Determine the (x, y) coordinate at the center of the cell enclosing the given text.  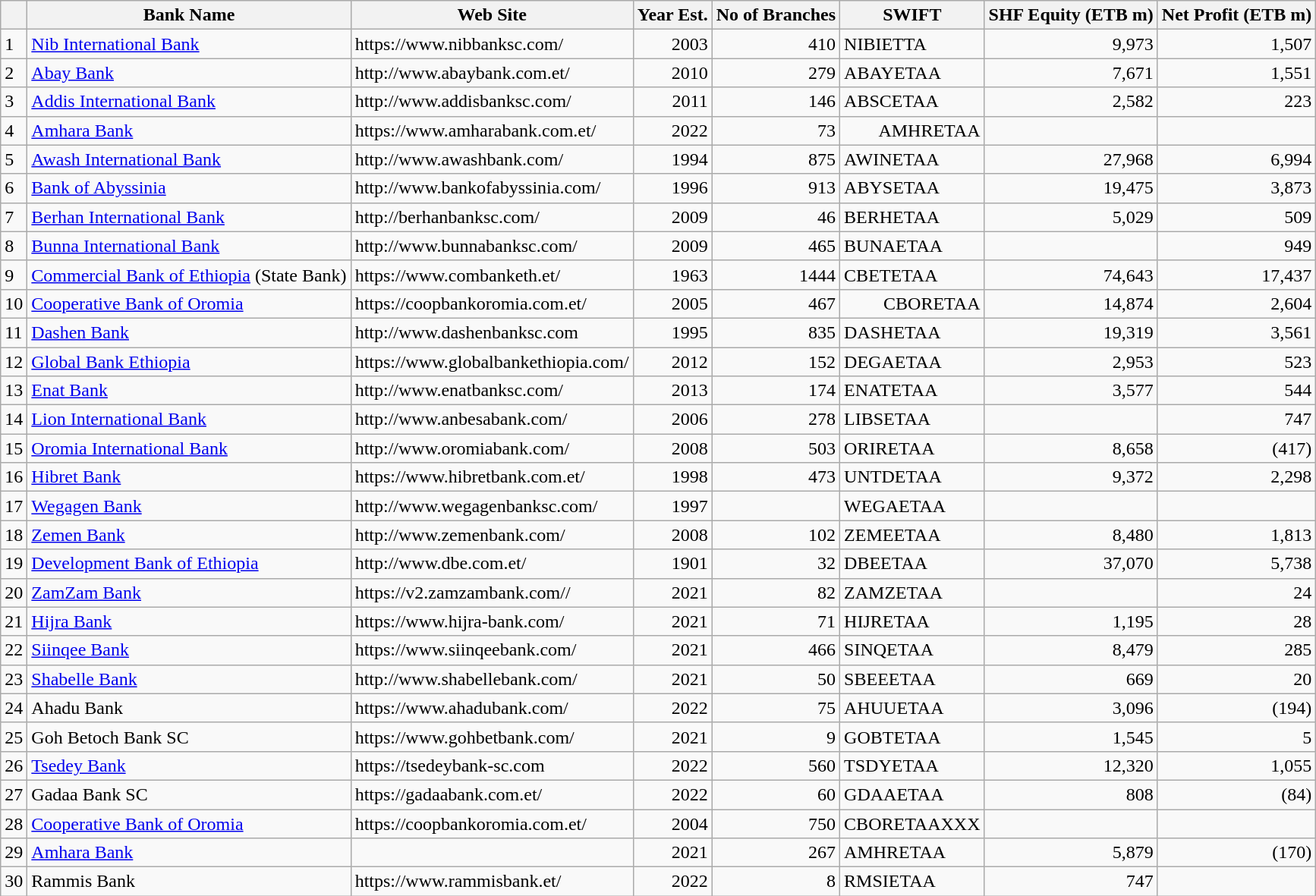
174 (776, 391)
TSDYETAA (912, 766)
Siinqee Bank (189, 650)
http://www.enatbanksc.com/ (492, 391)
6 (14, 188)
2,582 (1071, 102)
LIBSETAA (912, 420)
http://www.dashenbanksc.com (492, 332)
2003 (672, 44)
SBEEETAA (912, 679)
CBORETAAXXX (912, 823)
808 (1071, 794)
Wegagen Bank (189, 506)
Commercial Bank of Ethiopia (State Bank) (189, 275)
Year Est. (672, 15)
Goh Betoch Bank SC (189, 737)
46 (776, 217)
18 (14, 535)
1,055 (1237, 766)
http://www.abaybank.com.et/ (492, 73)
Berhan International Bank (189, 217)
https://www.amharabank.com.et/ (492, 130)
(84) (1237, 794)
RMSIETAA (912, 882)
DEGAETAA (912, 362)
60 (776, 794)
Shabelle Bank (189, 679)
29 (14, 853)
http://www.addisbanksc.com/ (492, 102)
Bunna International Bank (189, 246)
https://tsedeybank-sc.com (492, 766)
BUNAETAA (912, 246)
152 (776, 362)
32 (776, 564)
50 (776, 679)
19 (14, 564)
http://www.oromiabank.com/ (492, 448)
Lion International Bank (189, 420)
https://www.hijra-bank.com/ (492, 621)
Development Bank of Ethiopia (189, 564)
GOBTETAA (912, 737)
37,070 (1071, 564)
74,643 (1071, 275)
Ahadu Bank (189, 708)
2005 (672, 303)
10 (14, 303)
GDAAETAA (912, 794)
14 (14, 420)
102 (776, 535)
AHUUETAA (912, 708)
Awash International Bank (189, 159)
WEGAETAA (912, 506)
509 (1237, 217)
(417) (1237, 448)
SINQETAA (912, 650)
75 (776, 708)
http://www.zemenbank.com/ (492, 535)
https://www.hibretbank.com.et/ (492, 477)
3,096 (1071, 708)
1,545 (1071, 737)
8,658 (1071, 448)
8,480 (1071, 535)
146 (776, 102)
https://www.nibbanksc.com/ (492, 44)
285 (1237, 650)
5,879 (1071, 853)
CBORETAA (912, 303)
2011 (672, 102)
21 (14, 621)
544 (1237, 391)
466 (776, 650)
73 (776, 130)
DBEETAA (912, 564)
82 (776, 593)
ENATETAA (912, 391)
http://www.bunnabanksc.com/ (492, 246)
7 (14, 217)
https://www.siinqeebank.com/ (492, 650)
875 (776, 159)
279 (776, 73)
19,475 (1071, 188)
523 (1237, 362)
750 (776, 823)
1901 (672, 564)
ORIRETAA (912, 448)
1,195 (1071, 621)
5,029 (1071, 217)
9,973 (1071, 44)
1963 (672, 275)
http://www.awashbank.com/ (492, 159)
https://www.combanketh.et/ (492, 275)
2012 (672, 362)
http://www.anbesabank.com/ (492, 420)
Bank Name (189, 15)
23 (14, 679)
503 (776, 448)
12 (14, 362)
https://www.ahadubank.com/ (492, 708)
Rammis Bank (189, 882)
Tsedey Bank (189, 766)
https://v2.zamzambank.com// (492, 593)
71 (776, 621)
BERHETAA (912, 217)
1997 (672, 506)
Hibret Bank (189, 477)
26 (14, 766)
ZEMEETAA (912, 535)
ZAMZETAA (912, 593)
http://www.wegagenbanksc.com/ (492, 506)
Dashen Bank (189, 332)
2004 (672, 823)
1,813 (1237, 535)
Zemen Bank (189, 535)
http://www.shabellebank.com/ (492, 679)
9,372 (1071, 477)
6,994 (1237, 159)
1,551 (1237, 73)
Web Site (492, 15)
835 (776, 332)
SWIFT (912, 15)
AWINETAA (912, 159)
913 (776, 188)
UNTDETAA (912, 477)
CBETETAA (912, 275)
30 (14, 882)
http://www.bankofabyssinia.com/ (492, 188)
DASHETAA (912, 332)
669 (1071, 679)
Gadaa Bank SC (189, 794)
http://berhanbanksc.com/ (492, 217)
http://www.dbe.com.et/ (492, 564)
SHF Equity (ETB m) (1071, 15)
3,577 (1071, 391)
https://www.gohbetbank.com/ (492, 737)
Global Bank Ethiopia (189, 362)
13 (14, 391)
3 (14, 102)
1 (14, 44)
467 (776, 303)
27 (14, 794)
473 (776, 477)
15 (14, 448)
ABYSETAA (912, 188)
7,671 (1071, 73)
Net Profit (ETB m) (1237, 15)
19,319 (1071, 332)
No of Branches (776, 15)
2,953 (1071, 362)
Abay Bank (189, 73)
ABAYETAA (912, 73)
Nib International Bank (189, 44)
8,479 (1071, 650)
25 (14, 737)
1995 (672, 332)
ZamZam Bank (189, 593)
949 (1237, 246)
3,873 (1237, 188)
1998 (672, 477)
Oromia International Bank (189, 448)
5,738 (1237, 564)
17,437 (1237, 275)
11 (14, 332)
https://gadaabank.com.et/ (492, 794)
https://www.rammisbank.et/ (492, 882)
HIJRETAA (912, 621)
1996 (672, 188)
1994 (672, 159)
https://www.globalbankethiopia.com/ (492, 362)
223 (1237, 102)
410 (776, 44)
2 (14, 73)
14,874 (1071, 303)
ABSCETAA (912, 102)
17 (14, 506)
16 (14, 477)
NIBIETTA (912, 44)
12,320 (1071, 766)
1444 (776, 275)
22 (14, 650)
2013 (672, 391)
2010 (672, 73)
Enat Bank (189, 391)
27,968 (1071, 159)
(194) (1237, 708)
(170) (1237, 853)
267 (776, 853)
1,507 (1237, 44)
Hijra Bank (189, 621)
2006 (672, 420)
2,604 (1237, 303)
560 (776, 766)
Bank of Abyssinia (189, 188)
3,561 (1237, 332)
4 (14, 130)
465 (776, 246)
Addis International Bank (189, 102)
278 (776, 420)
2,298 (1237, 477)
